Capture the cell that displays the provided text and extract its (X, Y) central coordinate. 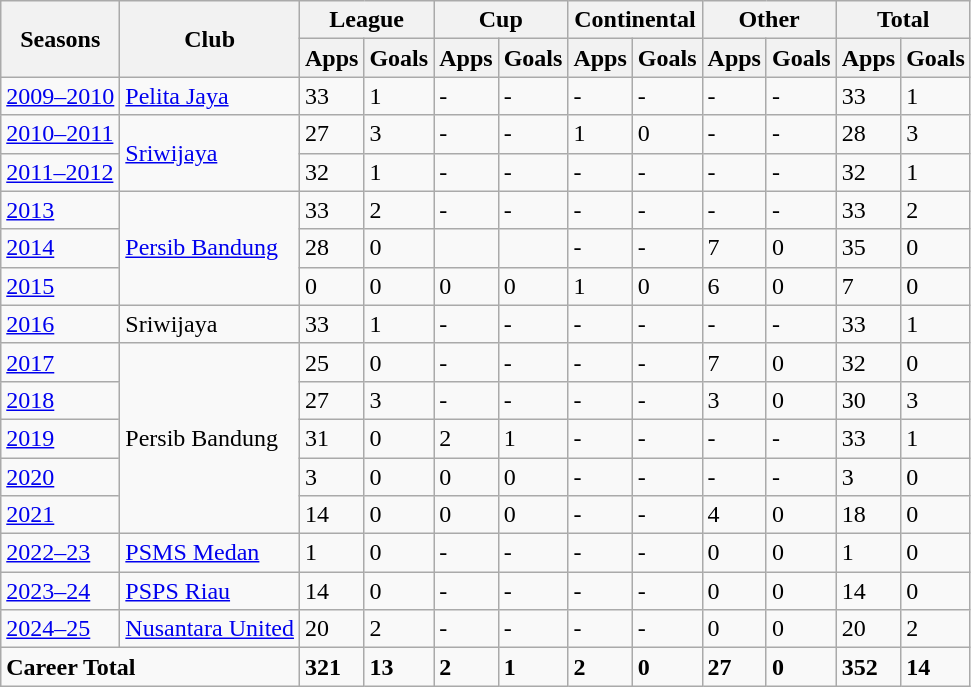
League (366, 20)
2024–25 (60, 629)
PSPS Riau (210, 591)
2013 (60, 210)
Career Total (150, 667)
Pelita Jaya (210, 96)
Total (903, 20)
Cup (501, 20)
2019 (60, 438)
Club (210, 39)
2018 (60, 400)
2020 (60, 477)
35 (868, 248)
6 (734, 286)
Nusantara United (210, 629)
2010–2011 (60, 134)
2022–23 (60, 553)
13 (399, 667)
25 (331, 362)
2016 (60, 324)
Continental (635, 20)
18 (868, 515)
2015 (60, 286)
2014 (60, 248)
Other (769, 20)
2017 (60, 362)
Seasons (60, 39)
2009–2010 (60, 96)
4 (734, 515)
352 (868, 667)
2021 (60, 515)
2023–24 (60, 591)
31 (331, 438)
321 (331, 667)
30 (868, 400)
2011–2012 (60, 172)
PSMS Medan (210, 553)
